Provide the [x, y] coordinate of the cell's center where the given text is located.  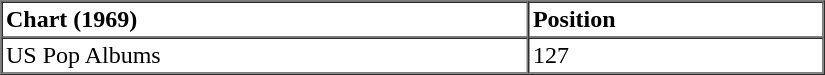
Chart (1969) [266, 20]
US Pop Albums [266, 56]
Position [676, 20]
127 [676, 56]
